Output the (x, y) coordinate of the center of the cell containing the given text.  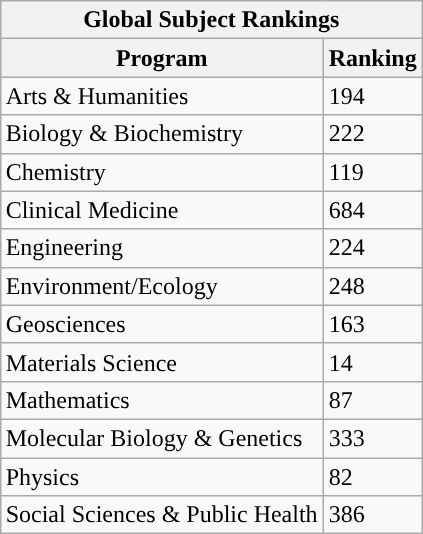
Arts & Humanities (162, 96)
333 (372, 438)
Mathematics (162, 400)
386 (372, 515)
119 (372, 172)
224 (372, 248)
Biology & Biochemistry (162, 134)
Clinical Medicine (162, 210)
163 (372, 324)
194 (372, 96)
684 (372, 210)
82 (372, 477)
Physics (162, 477)
14 (372, 362)
222 (372, 134)
Program (162, 58)
Engineering (162, 248)
Environment/Ecology (162, 286)
Ranking (372, 58)
Global Subject Rankings (211, 20)
248 (372, 286)
Molecular Biology & Genetics (162, 438)
Social Sciences & Public Health (162, 515)
Geosciences (162, 324)
87 (372, 400)
Chemistry (162, 172)
Materials Science (162, 362)
